Scan for the cell matching the given text and deliver its (X, Y) coordinate at center. 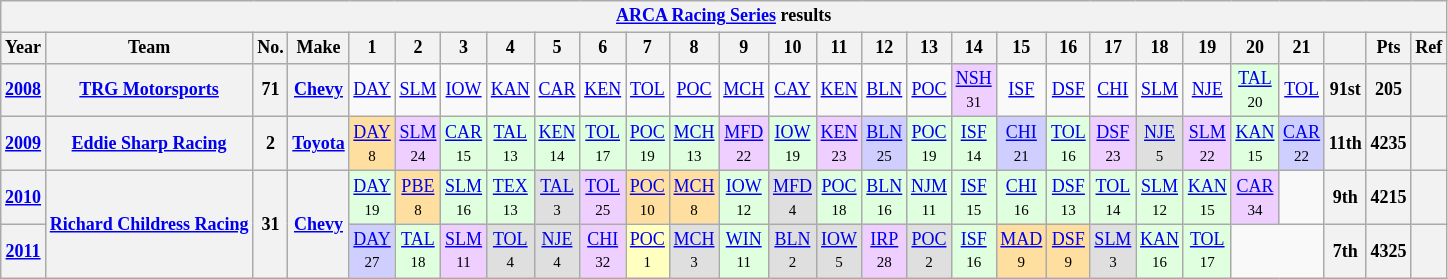
POC 1 (648, 251)
KEN 23 (839, 144)
Richard Childress Racing (148, 224)
MCH (744, 90)
SLM 12 (1160, 197)
Make (318, 48)
205 (1388, 90)
MCH 3 (694, 251)
4235 (1388, 144)
2010 (24, 197)
NJE 4 (557, 251)
IRP 28 (884, 251)
TAL 20 (1255, 90)
DAY (372, 90)
2008 (24, 90)
MCH 13 (694, 144)
POC 10 (648, 197)
KEN 14 (557, 144)
BLN 16 (884, 197)
4325 (1388, 251)
IOW 5 (839, 251)
TOL 14 (1113, 197)
MCH 8 (694, 197)
NJM 11 (930, 197)
ARCA Racing Series results (724, 16)
ISF 15 (974, 197)
TAL 18 (418, 251)
ISF (1022, 90)
TRG Motorsports (148, 90)
7 (648, 48)
CAR 15 (464, 144)
No. (270, 48)
MAD 9 (1022, 251)
8 (694, 48)
91st (1345, 90)
16 (1068, 48)
DSF 23 (1113, 144)
SLM 24 (418, 144)
SLM 3 (1113, 251)
DAY 19 (372, 197)
3 (464, 48)
Eddie Sharp Racing (148, 144)
2009 (24, 144)
SLM 22 (1207, 144)
4215 (1388, 197)
CHI 16 (1022, 197)
CAR (557, 90)
DSF 13 (1068, 197)
BLN 2 (793, 251)
15 (1022, 48)
TOL 4 (510, 251)
19 (1207, 48)
7th (1345, 251)
BLN (884, 90)
KAN 16 (1160, 251)
Pts (1388, 48)
TOL 25 (603, 197)
4 (510, 48)
MFD 22 (744, 144)
CAY (793, 90)
MFD 4 (793, 197)
11 (839, 48)
TAL 13 (510, 144)
10 (793, 48)
ISF 14 (974, 144)
BLN 25 (884, 144)
11th (1345, 144)
SLM 16 (464, 197)
NJE (1207, 90)
9th (1345, 197)
SLM 11 (464, 251)
DSF 9 (1068, 251)
WIN 11 (744, 251)
ISF 16 (974, 251)
IOW (464, 90)
21 (1302, 48)
5 (557, 48)
KAN (510, 90)
CHI 21 (1022, 144)
IOW 19 (793, 144)
2011 (24, 251)
13 (930, 48)
17 (1113, 48)
IOW 12 (744, 197)
9 (744, 48)
71 (270, 90)
TOL 16 (1068, 144)
TAL 3 (557, 197)
TEX 13 (510, 197)
20 (1255, 48)
CAR 34 (1255, 197)
12 (884, 48)
6 (603, 48)
CHI (1113, 90)
POC 18 (839, 197)
18 (1160, 48)
Year (24, 48)
DAY 8 (372, 144)
NSH 31 (974, 90)
CHI 32 (603, 251)
NJE 5 (1160, 144)
Toyota (318, 144)
31 (270, 224)
POC 2 (930, 251)
CAR 22 (1302, 144)
1 (372, 48)
PBE 8 (418, 197)
14 (974, 48)
Team (148, 48)
DSF (1068, 90)
Ref (1429, 48)
DAY 27 (372, 251)
